For the text-containing cell, return its midpoint in [x, y] coordinate format. 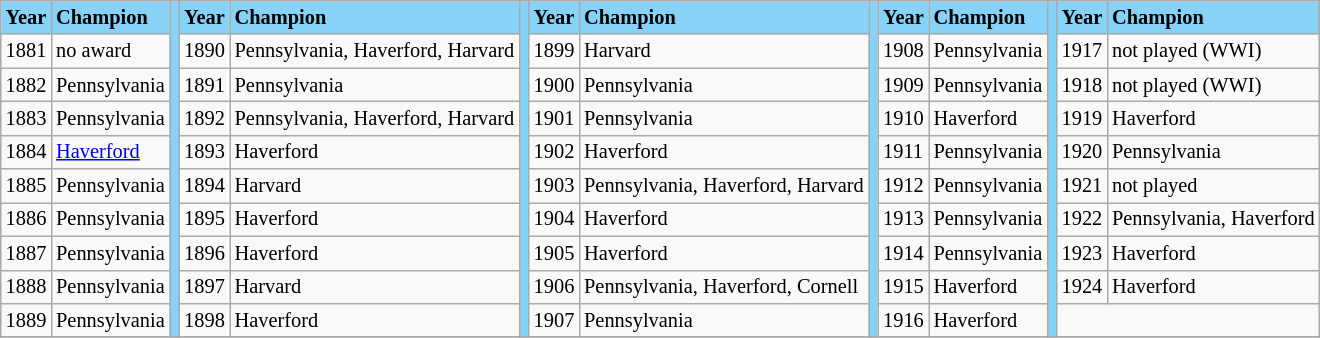
1886 [26, 219]
1898 [204, 320]
1914 [903, 253]
1908 [903, 51]
1918 [1082, 85]
1924 [1082, 287]
1906 [554, 287]
1901 [554, 118]
1900 [554, 85]
1890 [204, 51]
1891 [204, 85]
1889 [26, 320]
1896 [204, 253]
1916 [903, 320]
1909 [903, 85]
Pennsylvania, Haverford [1213, 219]
1905 [554, 253]
not played [1213, 186]
1895 [204, 219]
Pennsylvania, Haverford, Cornell [724, 287]
1894 [204, 186]
1897 [204, 287]
1920 [1082, 152]
1881 [26, 51]
1902 [554, 152]
1888 [26, 287]
no award [110, 51]
1882 [26, 85]
1910 [903, 118]
1922 [1082, 219]
1885 [26, 186]
1921 [1082, 186]
1884 [26, 152]
1903 [554, 186]
1911 [903, 152]
1913 [903, 219]
1893 [204, 152]
1912 [903, 186]
1904 [554, 219]
1892 [204, 118]
1899 [554, 51]
1887 [26, 253]
1919 [1082, 118]
1923 [1082, 253]
1883 [26, 118]
1917 [1082, 51]
1907 [554, 320]
1915 [903, 287]
